Identify which cell holds the provided text, then report its [x, y] central coordinate. 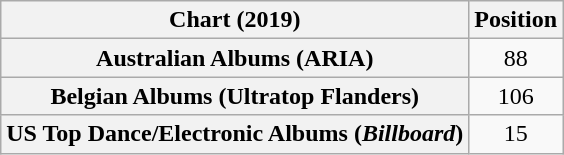
Position [516, 20]
Chart (2019) [235, 20]
106 [516, 96]
Australian Albums (ARIA) [235, 58]
US Top Dance/Electronic Albums (Billboard) [235, 134]
15 [516, 134]
Belgian Albums (Ultratop Flanders) [235, 96]
88 [516, 58]
